Scan for the cell matching the given text and deliver its [x, y] coordinate at center. 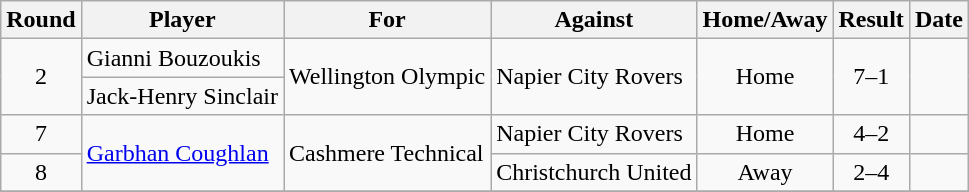
7–1 [871, 77]
For [388, 20]
2 [41, 77]
Round [41, 20]
Home/Away [765, 20]
Gianni Bouzoukis [182, 58]
Jack-Henry Sinclair [182, 96]
Against [594, 20]
Christchurch United [594, 172]
Result [871, 20]
Away [765, 172]
7 [41, 134]
Wellington Olympic [388, 77]
Garbhan Coughlan [182, 153]
Player [182, 20]
Cashmere Technical [388, 153]
8 [41, 172]
Date [938, 20]
2–4 [871, 172]
4–2 [871, 134]
